Capture the cell that displays the provided text and extract its (X, Y) central coordinate. 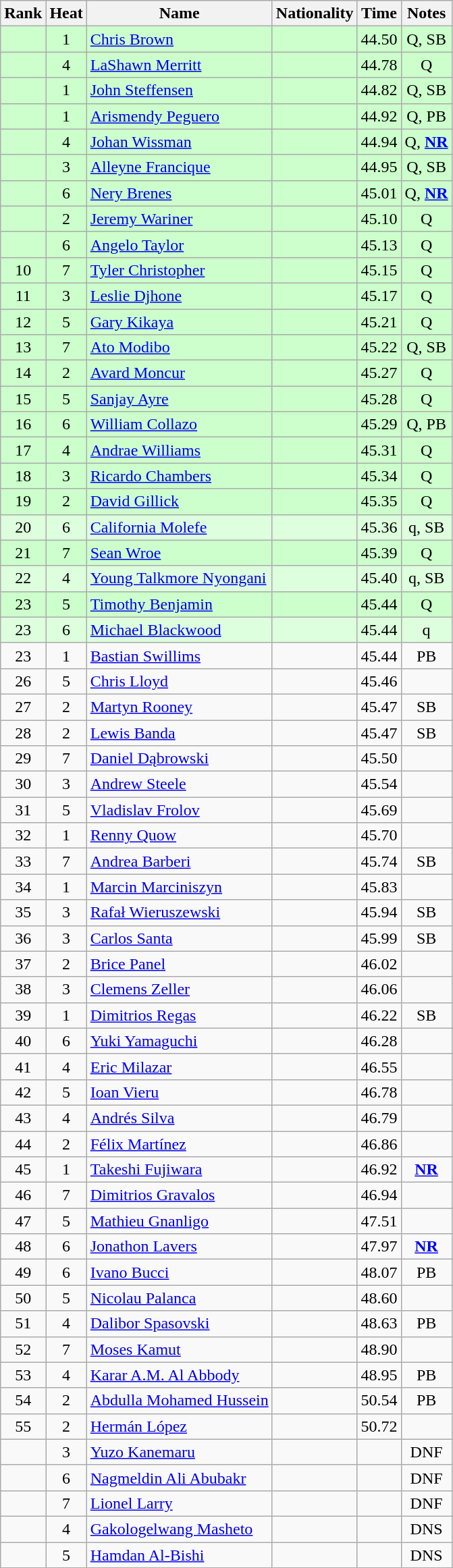
Notes (427, 13)
41 (23, 1066)
Andrea Barberi (180, 861)
49 (23, 1272)
Sanjay Ayre (180, 399)
45.83 (379, 887)
36 (23, 938)
Angelo Taylor (180, 244)
Ato Modibo (180, 348)
Ricardo Chambers (180, 476)
44.82 (379, 90)
q (427, 630)
46.92 (379, 1170)
46.94 (379, 1195)
45.27 (379, 373)
48.90 (379, 1349)
45.40 (379, 578)
Brice Panel (180, 964)
48.07 (379, 1272)
Andrae Williams (180, 450)
46.22 (379, 1015)
Rafał Wieruszewski (180, 913)
Carlos Santa (180, 938)
44 (23, 1144)
Nicolau Palanca (180, 1298)
44.78 (379, 65)
38 (23, 990)
Chris Lloyd (180, 681)
45.70 (379, 836)
14 (23, 373)
48.60 (379, 1298)
Hermán López (180, 1426)
33 (23, 861)
48.63 (379, 1324)
39 (23, 1015)
Eric Milazar (180, 1066)
44.94 (379, 142)
Mathieu Gnanligo (180, 1221)
Clemens Zeller (180, 990)
Arismendy Peguero (180, 116)
Lionel Larry (180, 1503)
Marcin Marciniszyn (180, 887)
45.17 (379, 296)
44.92 (379, 116)
53 (23, 1375)
Alleyne Francique (180, 167)
46.86 (379, 1144)
45.35 (379, 502)
17 (23, 450)
32 (23, 836)
Vladislav Frolov (180, 810)
11 (23, 296)
Gakologelwang Masheto (180, 1529)
48 (23, 1247)
27 (23, 707)
45.74 (379, 861)
48.95 (379, 1375)
30 (23, 784)
Rank (23, 13)
45.99 (379, 938)
Martyn Rooney (180, 707)
50 (23, 1298)
55 (23, 1426)
45.10 (379, 219)
Time (379, 13)
Takeshi Fujiwara (180, 1170)
Sean Wroe (180, 553)
50.54 (379, 1401)
44.50 (379, 39)
John Steffensen (180, 90)
California Molefe (180, 527)
19 (23, 502)
Bastian Swillims (180, 655)
45.31 (379, 450)
51 (23, 1324)
46.55 (379, 1066)
54 (23, 1401)
18 (23, 476)
Andrés Silva (180, 1118)
46.78 (379, 1092)
Abdulla Mohamed Hussein (180, 1401)
10 (23, 270)
Moses Kamut (180, 1349)
Michael Blackwood (180, 630)
Félix Martínez (180, 1144)
46.28 (379, 1041)
45.50 (379, 759)
45.46 (379, 681)
45.69 (379, 810)
46 (23, 1195)
Timothy Benjamin (180, 604)
Dimitrios Regas (180, 1015)
Dalibor Spasovski (180, 1324)
45.36 (379, 527)
12 (23, 322)
45.13 (379, 244)
Yuzo Kanemaru (180, 1452)
21 (23, 553)
45.21 (379, 322)
Karar A.M. Al Abbody (180, 1375)
Ioan Vieru (180, 1092)
45.15 (379, 270)
45.01 (379, 193)
Jonathon Lavers (180, 1247)
45 (23, 1170)
16 (23, 425)
45.29 (379, 425)
45.54 (379, 784)
Leslie Djhone (180, 296)
37 (23, 964)
45.34 (379, 476)
15 (23, 399)
47 (23, 1221)
Yuki Yamaguchi (180, 1041)
22 (23, 578)
Ivano Bucci (180, 1272)
Nery Brenes (180, 193)
46.02 (379, 964)
13 (23, 348)
Jeremy Wariner (180, 219)
Tyler Christopher (180, 270)
42 (23, 1092)
Hamdan Al-Bishi (180, 1555)
47.51 (379, 1221)
Nagmeldin Ali Abubakr (180, 1478)
Andrew Steele (180, 784)
47.97 (379, 1247)
Daniel Dąbrowski (180, 759)
William Collazo (180, 425)
44.95 (379, 167)
Johan Wissman (180, 142)
Chris Brown (180, 39)
Heat (66, 13)
45.39 (379, 553)
40 (23, 1041)
50.72 (379, 1426)
28 (23, 732)
Gary Kikaya (180, 322)
46.79 (379, 1118)
45.28 (379, 399)
26 (23, 681)
Name (180, 13)
Nationality (315, 13)
45.94 (379, 913)
45.22 (379, 348)
Avard Moncur (180, 373)
46.06 (379, 990)
David Gillick (180, 502)
31 (23, 810)
35 (23, 913)
Lewis Banda (180, 732)
52 (23, 1349)
Renny Quow (180, 836)
20 (23, 527)
Young Talkmore Nyongani (180, 578)
LaShawn Merritt (180, 65)
Dimitrios Gravalos (180, 1195)
29 (23, 759)
43 (23, 1118)
34 (23, 887)
